Search for the cell housing the specified text and yield its (X, Y) center coordinate. 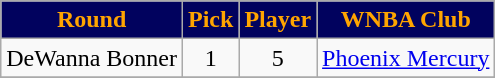
WNBA Club (406, 20)
Round (92, 20)
1 (210, 58)
Pick (210, 20)
Phoenix Mercury (406, 58)
Player (278, 20)
DeWanna Bonner (92, 58)
5 (278, 58)
